Search for the cell housing the specified text and yield its [X, Y] center coordinate. 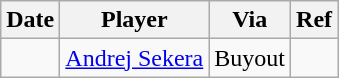
Via [250, 20]
Ref [314, 20]
Player [134, 20]
Date [30, 20]
Buyout [250, 58]
Andrej Sekera [134, 58]
